For the text-containing cell, return its midpoint in [x, y] coordinate format. 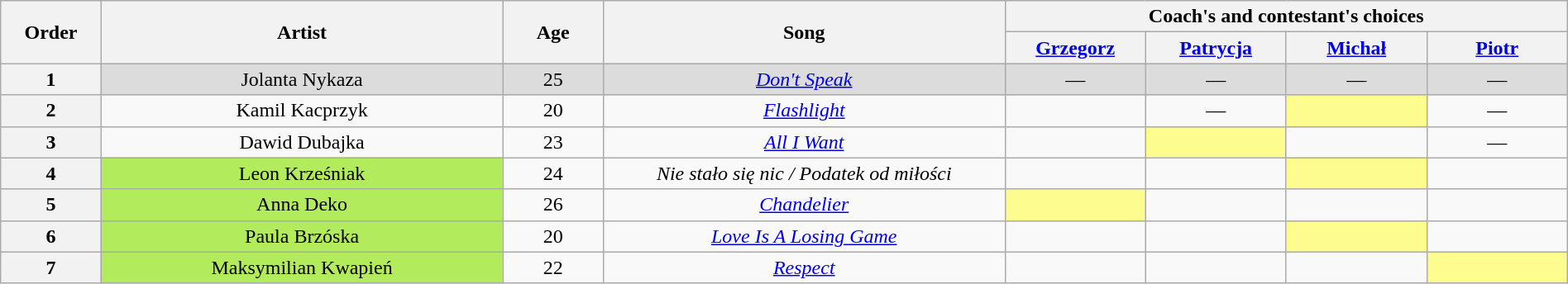
Age [552, 32]
1 [51, 79]
22 [552, 267]
25 [552, 79]
Flashlight [804, 111]
Respect [804, 267]
All I Want [804, 142]
Nie stało się nic / Podatek od miłości [804, 173]
Piotr [1497, 48]
Anna Deko [302, 205]
Love Is A Losing Game [804, 236]
Kamil Kacprzyk [302, 111]
Grzegorz [1075, 48]
6 [51, 236]
Don't Speak [804, 79]
Chandelier [804, 205]
Maksymilian Kwapień [302, 267]
Coach's and contestant's choices [1286, 17]
Song [804, 32]
Patrycja [1216, 48]
3 [51, 142]
5 [51, 205]
24 [552, 173]
Jolanta Nykaza [302, 79]
2 [51, 111]
26 [552, 205]
23 [552, 142]
Order [51, 32]
Paula Brzóska [302, 236]
Leon Krześniak [302, 173]
Michał [1356, 48]
7 [51, 267]
Dawid Dubajka [302, 142]
4 [51, 173]
Artist [302, 32]
